From the cell containing the given text, extract its center point as (X, Y) coordinate. 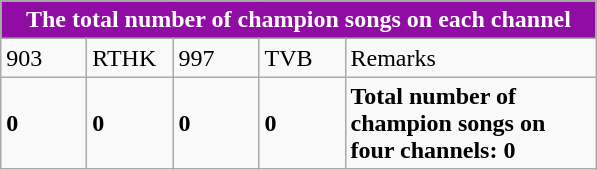
RTHK (130, 58)
TVB (302, 58)
The total number of champion songs on each channel (298, 20)
903 (44, 58)
Remarks (470, 58)
Total number of champion songs on four channels: 0 (470, 123)
997 (216, 58)
